Pinpoint the cell where the given text exists, returning its (X, Y) midpoint coordinate. 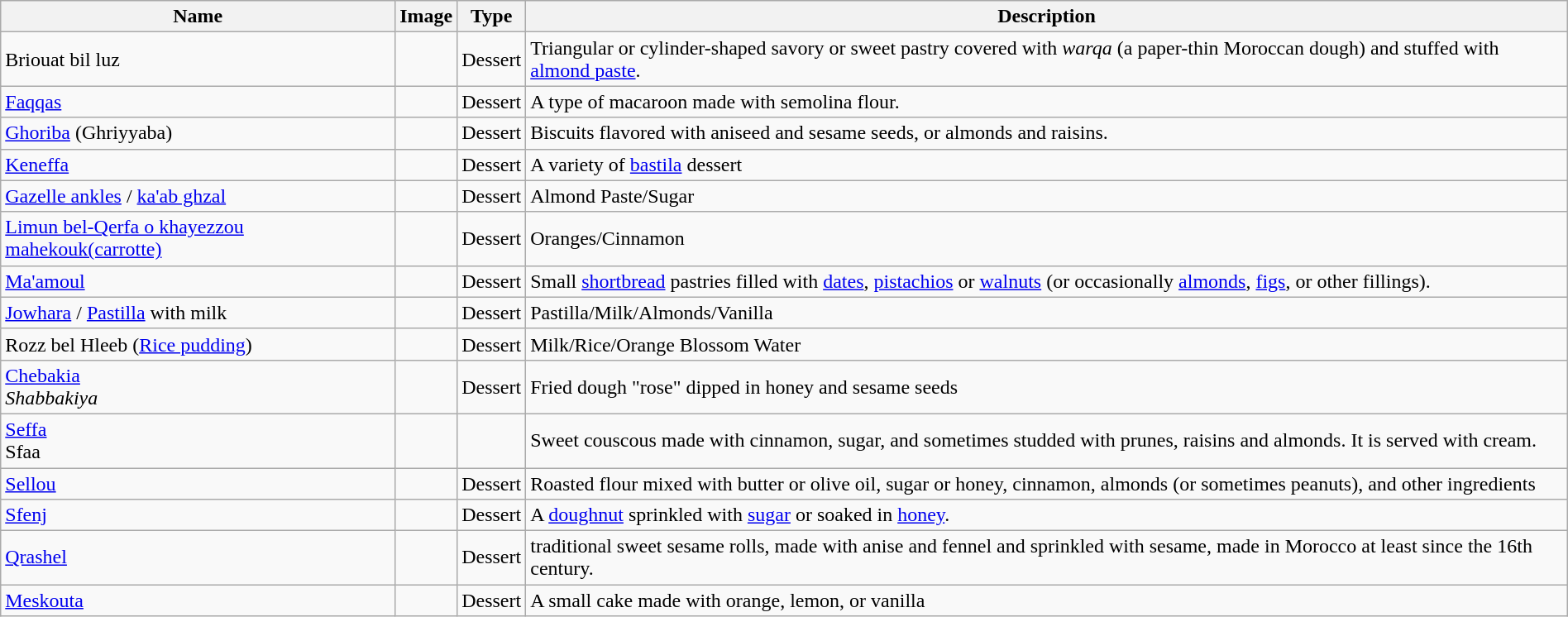
SeffaSfaa (198, 440)
Almond Paste/Sugar (1047, 196)
Keneffa (198, 165)
Type (491, 17)
Fried dough "rose" dipped in honey and sesame seeds (1047, 387)
Faqqas (198, 102)
A small cake made with orange, lemon, or vanilla (1047, 600)
Qrashel (198, 557)
Jowhara / Pastilla with milk (198, 313)
ChebakiaShabbakiya (198, 387)
Milk/Rice/Orange Blossom Water (1047, 344)
Pastilla/Milk/Almonds/Vanilla (1047, 313)
Oranges/Cinnamon (1047, 238)
A variety of bastila dessert (1047, 165)
traditional sweet sesame rolls, made with anise and fennel and sprinkled with sesame, made in Morocco at least since the 16th century. (1047, 557)
Name (198, 17)
Sweet couscous made with cinnamon, sugar, and sometimes studded with prunes, raisins and almonds. It is served with cream. (1047, 440)
Sellou (198, 484)
Ma'amoul (198, 281)
Small shortbread pastries filled with dates, pistachios or walnuts (or occasionally almonds, figs, or other fillings). (1047, 281)
Meskouta (198, 600)
Sfenj (198, 515)
A doughnut sprinkled with sugar or soaked in honey. (1047, 515)
Description (1047, 17)
Biscuits flavored with aniseed and sesame seeds, or almonds and raisins. (1047, 133)
A type of macaroon made with semolina flour. (1047, 102)
Triangular or cylinder-shaped savory or sweet pastry covered with warqa (a paper-thin Moroccan dough) and stuffed with almond paste. (1047, 60)
Briouat bil luz (198, 60)
Roasted flour mixed with butter or olive oil, sugar or honey, cinnamon, almonds (or sometimes peanuts), and other ingredients (1047, 484)
Image (427, 17)
Limun bel-Qerfa o khayezzou mahekouk(carrotte) (198, 238)
Ghoriba (Ghriyyaba) (198, 133)
Gazelle ankles / ka'ab ghzal (198, 196)
Rozz bel Hleeb (Rice pudding) (198, 344)
